For the text-containing cell, return its midpoint in [X, Y] coordinate format. 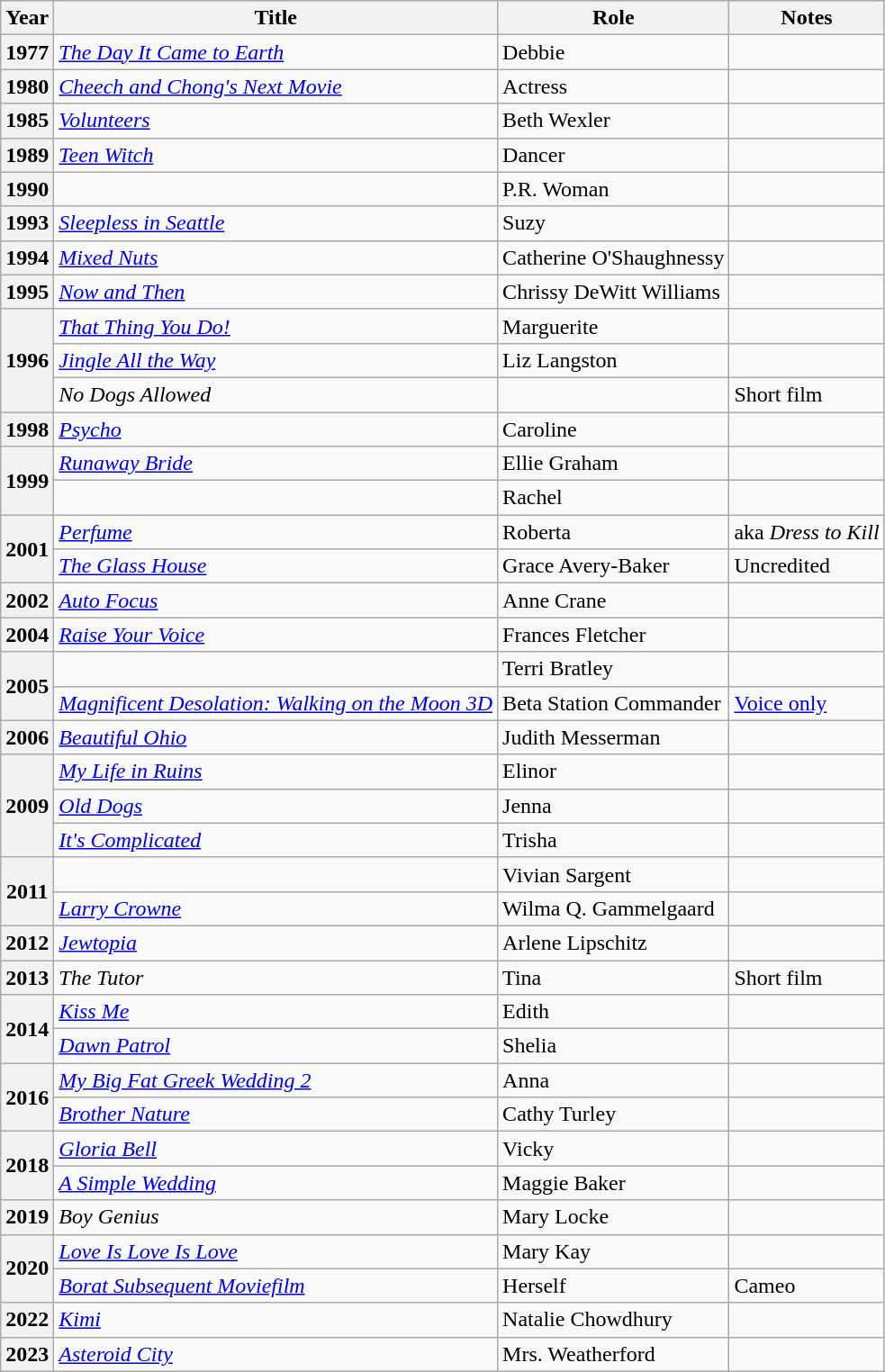
Maggie Baker [614, 1183]
Mrs. Weatherford [614, 1354]
1980 [27, 86]
Cameo [807, 1286]
My Life in Ruins [275, 772]
Rachel [614, 498]
Asteroid City [275, 1354]
1993 [27, 223]
1990 [27, 189]
2019 [27, 1217]
Debbie [614, 52]
Auto Focus [275, 600]
2012 [27, 943]
Cheech and Chong's Next Movie [275, 86]
Jewtopia [275, 943]
The Glass House [275, 566]
Elinor [614, 772]
Natalie Chowdhury [614, 1320]
Notes [807, 18]
P.R. Woman [614, 189]
Vicky [614, 1149]
Beta Station Commander [614, 703]
2009 [27, 806]
1995 [27, 292]
The Day It Came to Earth [275, 52]
Larry Crowne [275, 908]
Beth Wexler [614, 121]
Roberta [614, 532]
Sleepless in Seattle [275, 223]
1999 [27, 481]
Mixed Nuts [275, 257]
Actress [614, 86]
Boy Genius [275, 1217]
Raise Your Voice [275, 635]
2013 [27, 977]
2018 [27, 1166]
Title [275, 18]
That Thing You Do! [275, 326]
2005 [27, 686]
2006 [27, 737]
A Simple Wedding [275, 1183]
Grace Avery-Baker [614, 566]
Love Is Love Is Love [275, 1251]
My Big Fat Greek Wedding 2 [275, 1080]
It's Complicated [275, 840]
1989 [27, 155]
Herself [614, 1286]
2014 [27, 1029]
Suzy [614, 223]
2002 [27, 600]
Edith [614, 1012]
Dancer [614, 155]
2011 [27, 891]
Jingle All the Way [275, 360]
1994 [27, 257]
Magnificent Desolation: Walking on the Moon 3D [275, 703]
2023 [27, 1354]
2016 [27, 1097]
Arlene Lipschitz [614, 943]
Vivian Sargent [614, 874]
Anna [614, 1080]
No Dogs Allowed [275, 394]
Terri Bratley [614, 669]
Anne Crane [614, 600]
Shelia [614, 1046]
Psycho [275, 429]
Wilma Q. Gammelgaard [614, 908]
2004 [27, 635]
Year [27, 18]
Chrissy DeWitt Williams [614, 292]
Tina [614, 977]
2001 [27, 549]
Brother Nature [275, 1115]
2022 [27, 1320]
Kimi [275, 1320]
Role [614, 18]
1998 [27, 429]
Liz Langston [614, 360]
Jenna [614, 806]
Trisha [614, 840]
Frances Fletcher [614, 635]
Borat Subsequent Moviefilm [275, 1286]
Mary Kay [614, 1251]
Teen Witch [275, 155]
Judith Messerman [614, 737]
Kiss Me [275, 1012]
Beautiful Ohio [275, 737]
Marguerite [614, 326]
Ellie Graham [614, 464]
Uncredited [807, 566]
aka Dress to Kill [807, 532]
The Tutor [275, 977]
1977 [27, 52]
Runaway Bride [275, 464]
2020 [27, 1268]
Volunteers [275, 121]
Caroline [614, 429]
Perfume [275, 532]
Catherine O'Shaughnessy [614, 257]
Cathy Turley [614, 1115]
1996 [27, 360]
Now and Then [275, 292]
Mary Locke [614, 1217]
Voice only [807, 703]
1985 [27, 121]
Dawn Patrol [275, 1046]
Old Dogs [275, 806]
Gloria Bell [275, 1149]
